Capture the cell that displays the provided text and extract its [x, y] central coordinate. 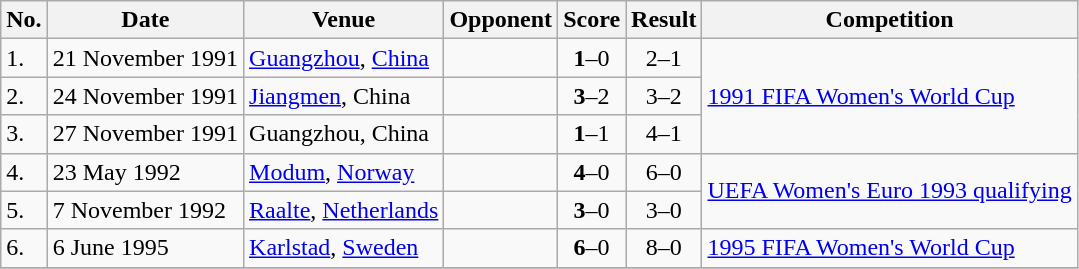
4–1 [664, 134]
Competition [890, 20]
Jiangmen, China [344, 96]
Modum, Norway [344, 172]
Raalte, Netherlands [344, 210]
Score [592, 20]
6. [24, 248]
2–1 [664, 58]
Karlstad, Sweden [344, 248]
4. [24, 172]
6 June 1995 [145, 248]
27 November 1991 [145, 134]
Venue [344, 20]
1991 FIFA Women's World Cup [890, 96]
Opponent [501, 20]
8–0 [664, 248]
2. [24, 96]
UEFA Women's Euro 1993 qualifying [890, 191]
1. [24, 58]
7 November 1992 [145, 210]
21 November 1991 [145, 58]
3. [24, 134]
4–0 [592, 172]
23 May 1992 [145, 172]
1995 FIFA Women's World Cup [890, 248]
24 November 1991 [145, 96]
Date [145, 20]
No. [24, 20]
1–0 [592, 58]
1–1 [592, 134]
5. [24, 210]
Result [664, 20]
